Scan for the cell matching the given text and deliver its [X, Y] coordinate at center. 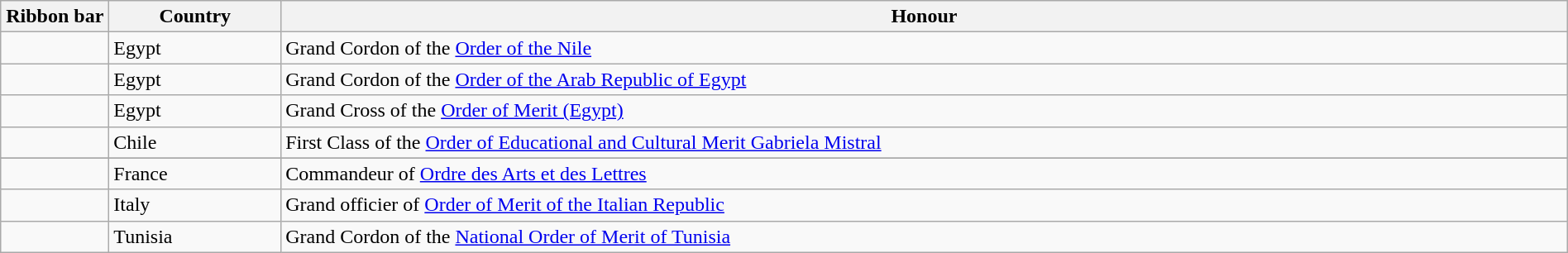
Grand officier of Order of Merit of the Italian Republic [925, 205]
Chile [195, 142]
Grand Cross of the Order of Merit (Egypt) [925, 111]
Grand Cordon of the Order of the Arab Republic of Egypt [925, 79]
First Class of the Order of Educational and Cultural Merit Gabriela Mistral [925, 142]
Grand Cordon of the National Order of Merit of Tunisia [925, 236]
Tunisia [195, 236]
Commandeur of Ordre des Arts et des Lettres [925, 174]
Italy [195, 205]
Ribbon bar [55, 17]
France [195, 174]
Honour [925, 17]
Country [195, 17]
Grand Cordon of the Order of the Nile [925, 48]
